Capture the cell that displays the provided text and extract its [x, y] central coordinate. 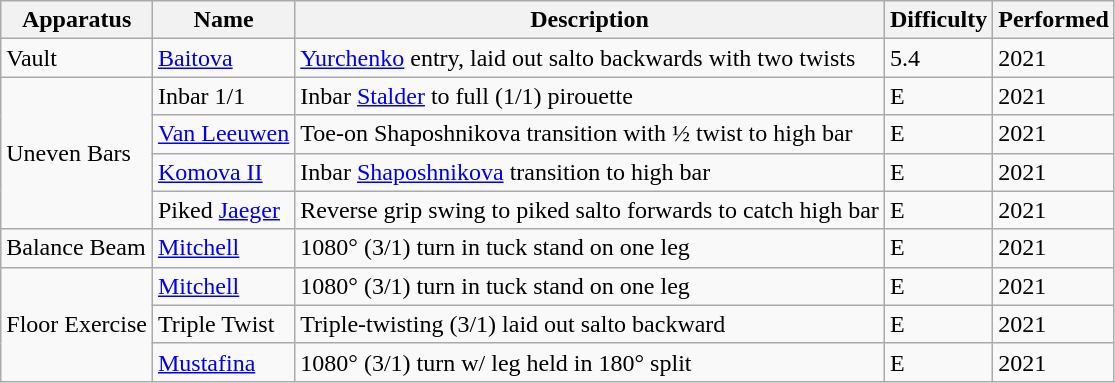
Performed [1054, 20]
Balance Beam [77, 248]
Yurchenko entry, laid out salto backwards with two twists [590, 58]
Difficulty [938, 20]
Komova II [223, 172]
Triple Twist [223, 324]
Vault [77, 58]
Floor Exercise [77, 324]
Mustafina [223, 362]
Inbar Shaposhnikova transition to high bar [590, 172]
Van Leeuwen [223, 134]
Piked Jaeger [223, 210]
Inbar Stalder to full (1/1) pirouette [590, 96]
Description [590, 20]
Name [223, 20]
Inbar 1/1 [223, 96]
Baitova [223, 58]
Triple-twisting (3/1) laid out salto backward [590, 324]
Reverse grip swing to piked salto forwards to catch high bar [590, 210]
Apparatus [77, 20]
1080° (3/1) turn w/ leg held in 180° split [590, 362]
Uneven Bars [77, 153]
Toe-on Shaposhnikova transition with ½ twist to high bar [590, 134]
5.4 [938, 58]
